Find where the given text appears and provide that cell's center as [x, y] coordinate. 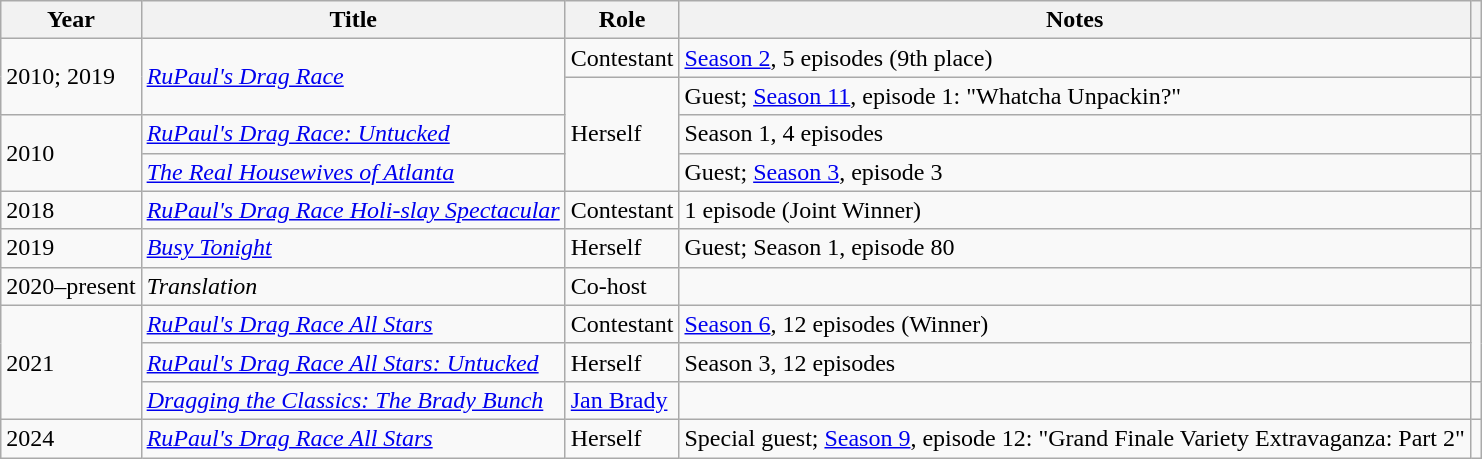
Season 3, 12 episodes [1074, 362]
Title [353, 20]
Co-host [622, 286]
Jan Brady [622, 400]
Year [71, 20]
Role [622, 20]
Busy Tonight [353, 248]
Dragging the Classics: The Brady Bunch [353, 400]
2010; 2019 [71, 77]
2010 [71, 153]
RuPaul's Drag Race Holi-slay Spectacular [353, 210]
Guest; Season 1, episode 80 [1074, 248]
Guest; Season 11, episode 1: "Whatcha Unpackin?" [1074, 96]
Special guest; Season 9, episode 12: "Grand Finale Variety Extravaganza: Part 2" [1074, 438]
RuPaul's Drag Race All Stars: Untucked [353, 362]
RuPaul's Drag Race [353, 77]
2021 [71, 362]
RuPaul's Drag Race: Untucked [353, 134]
Season 1, 4 episodes [1074, 134]
2018 [71, 210]
The Real Housewives of Atlanta [353, 172]
1 episode (Joint Winner) [1074, 210]
2024 [71, 438]
Guest; Season 3, episode 3 [1074, 172]
Translation [353, 286]
2019 [71, 248]
Notes [1074, 20]
Season 2, 5 episodes (9th place) [1074, 58]
2020–present [71, 286]
Season 6, 12 episodes (Winner) [1074, 324]
